Locate the cell with the specified text and output its (x, y) center coordinate. 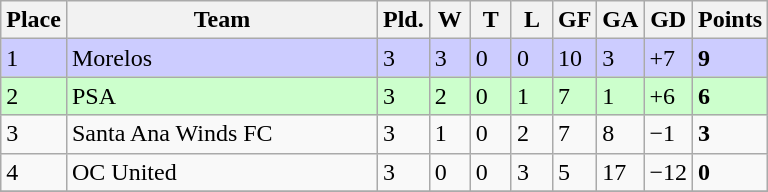
−1 (668, 134)
GA (620, 20)
9 (730, 58)
L (532, 20)
W (450, 20)
Points (730, 20)
6 (730, 96)
−12 (668, 172)
+7 (668, 58)
GD (668, 20)
10 (574, 58)
4 (34, 172)
T (490, 20)
OC United (222, 172)
5 (574, 172)
8 (620, 134)
+6 (668, 96)
Place (34, 20)
17 (620, 172)
Team (222, 20)
GF (574, 20)
Morelos (222, 58)
Pld. (404, 20)
PSA (222, 96)
Santa Ana Winds FC (222, 134)
